Search for the cell housing the specified text and yield its (x, y) center coordinate. 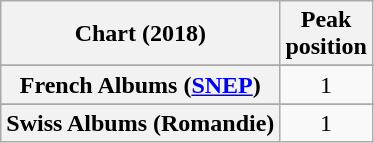
Chart (2018) (140, 34)
Swiss Albums (Romandie) (140, 123)
French Albums (SNEP) (140, 85)
Peakposition (326, 34)
